Capture the cell that displays the provided text and extract its (x, y) central coordinate. 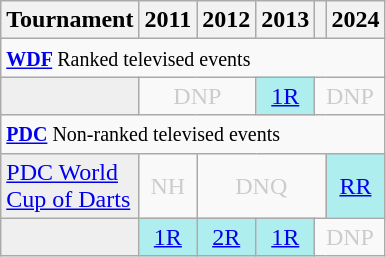
DNQ (262, 186)
Tournament (70, 20)
2011 (168, 20)
2013 (286, 20)
NH (168, 186)
RR (356, 186)
PDC Non-ranked televised events (193, 134)
PDC World Cup of Darts (70, 186)
2R (226, 237)
WDF Ranked televised events (193, 58)
2012 (226, 20)
2024 (356, 20)
